Find where the given text appears and provide that cell's center as [x, y] coordinate. 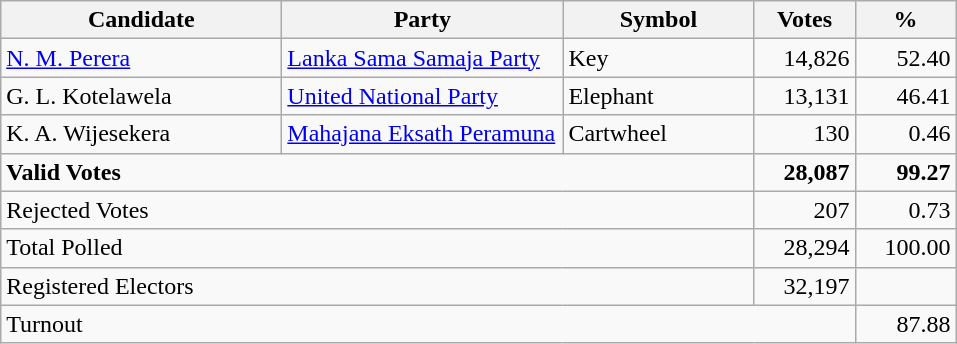
207 [804, 210]
Symbol [658, 20]
46.41 [906, 96]
Candidate [142, 20]
Mahajana Eksath Peramuna [422, 134]
13,131 [804, 96]
87.88 [906, 324]
99.27 [906, 172]
28,294 [804, 248]
28,087 [804, 172]
Elephant [658, 96]
14,826 [804, 58]
Party [422, 20]
Key [658, 58]
Rejected Votes [378, 210]
100.00 [906, 248]
0.73 [906, 210]
G. L. Kotelawela [142, 96]
N. M. Perera [142, 58]
Lanka Sama Samaja Party [422, 58]
Votes [804, 20]
Cartwheel [658, 134]
K. A. Wijesekera [142, 134]
Turnout [428, 324]
52.40 [906, 58]
0.46 [906, 134]
130 [804, 134]
Valid Votes [378, 172]
32,197 [804, 286]
% [906, 20]
Registered Electors [378, 286]
United National Party [422, 96]
Total Polled [378, 248]
